Return the (X, Y) coordinate for the center point of the cell that contains the specified text.  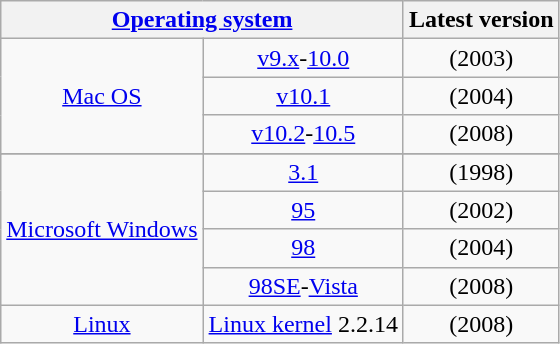
Latest version (481, 20)
Operating system (202, 20)
v10.1 (303, 96)
Linux kernel 2.2.14 (303, 324)
(2003) (481, 58)
v9.x-10.0 (303, 58)
v10.2-10.5 (303, 134)
98 (303, 248)
Microsoft Windows (102, 229)
98SE-Vista (303, 286)
95 (303, 210)
3.1 (303, 172)
(1998) (481, 172)
Linux (102, 324)
Mac OS (102, 96)
(2002) (481, 210)
